Determine the [x, y] coordinate at the center of the cell enclosing the given text.  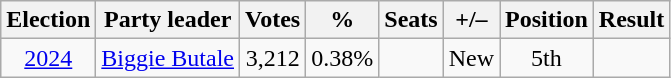
Votes [273, 20]
2024 [48, 58]
Biggie Butale [168, 58]
Party leader [168, 20]
Result [631, 20]
+/– [471, 20]
0.38% [342, 58]
Seats [411, 20]
Election [48, 20]
3,212 [273, 58]
Position [547, 20]
5th [547, 58]
New [471, 58]
% [342, 20]
